Scan for the cell matching the given text and deliver its [x, y] coordinate at center. 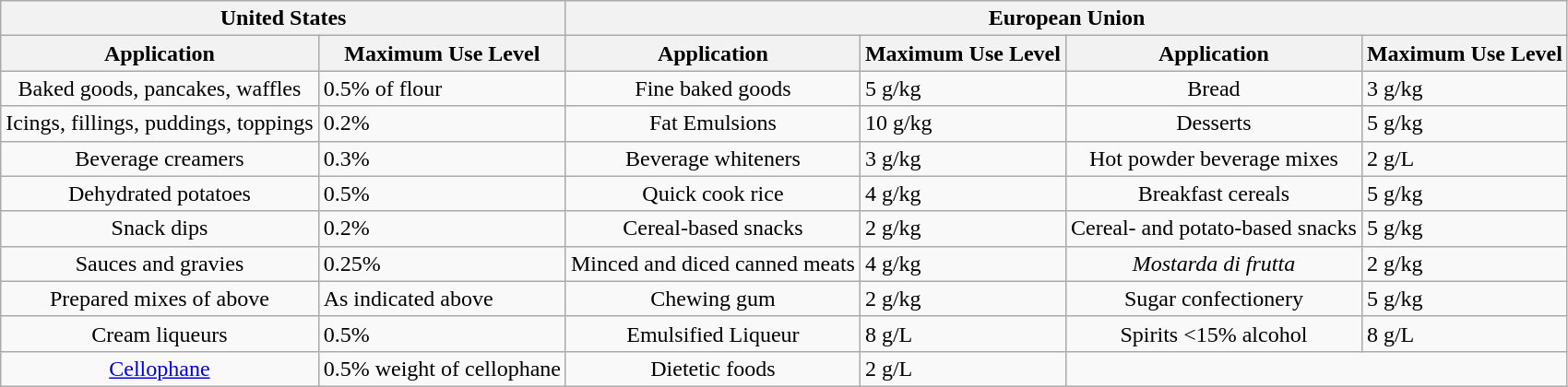
As indicated above [442, 299]
Snack dips [160, 229]
Prepared mixes of above [160, 299]
0.3% [442, 158]
Fat Emulsions [712, 123]
Dehydrated potatoes [160, 193]
Minced and diced canned meats [712, 264]
0.5% weight of cellophane [442, 369]
European Union [1066, 18]
Baked goods, pancakes, waffles [160, 88]
Chewing gum [712, 299]
Mostarda di frutta [1214, 264]
Cereal- and potato-based snacks [1214, 229]
Beverage whiteners [712, 158]
Bread [1214, 88]
Cereal-based snacks [712, 229]
Spirits <15% alcohol [1214, 334]
Sugar confectionery [1214, 299]
Desserts [1214, 123]
Beverage creamers [160, 158]
0.25% [442, 264]
Dietetic foods [712, 369]
10 g/kg [963, 123]
Breakfast cereals [1214, 193]
Cream liqueurs [160, 334]
United States [284, 18]
0.5% of flour [442, 88]
Sauces and gravies [160, 264]
Quick cook rice [712, 193]
Emulsified Liqueur [712, 334]
Cellophane [160, 369]
Icings, fillings, puddings, toppings [160, 123]
Fine baked goods [712, 88]
Hot powder beverage mixes [1214, 158]
